Find where the given text appears and provide that cell's center as [X, Y] coordinate. 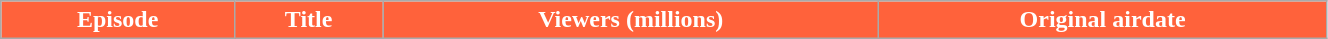
Original airdate [1103, 20]
Viewers (millions) [631, 20]
Episode [118, 20]
Title [308, 20]
